Capture the cell that displays the provided text and extract its (x, y) central coordinate. 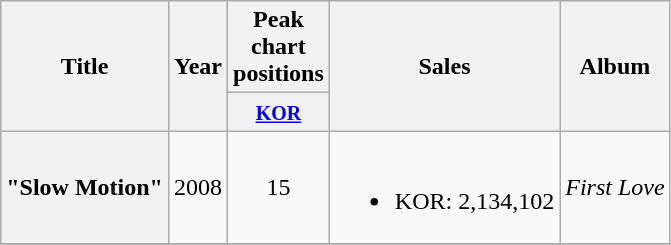
KOR (279, 112)
Title (85, 66)
Sales (444, 66)
2008 (198, 188)
Peak chart positions (279, 47)
15 (279, 188)
"Slow Motion" (85, 188)
First Love (615, 188)
Album (615, 66)
KOR: 2,134,102 (444, 188)
Year (198, 66)
